Output the (x, y) coordinate of the center of the cell containing the given text.  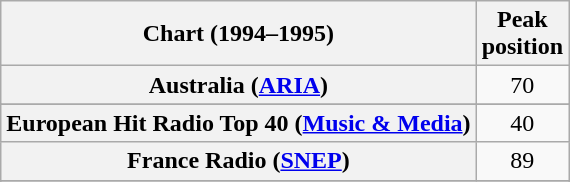
70 (522, 85)
Chart (1994–1995) (238, 34)
European Hit Radio Top 40 (Music & Media) (238, 123)
France Radio (SNEP) (238, 161)
89 (522, 161)
40 (522, 123)
Australia (ARIA) (238, 85)
Peakposition (522, 34)
